Output the [X, Y] coordinate of the center of the cell containing the given text.  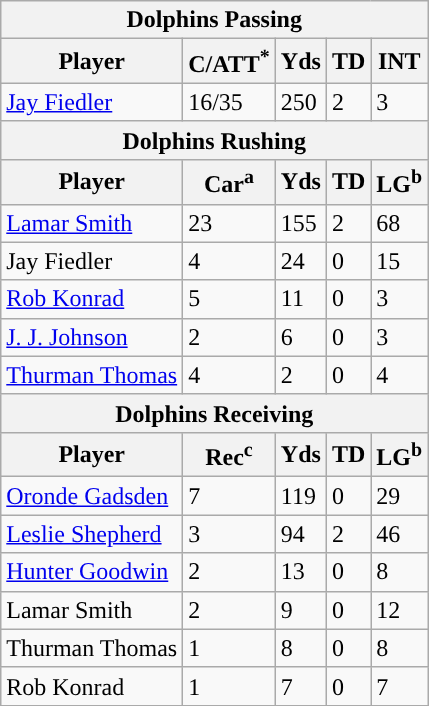
12 [400, 610]
Dolphins Receiving [214, 413]
5 [230, 299]
155 [300, 223]
119 [300, 496]
Recc [230, 454]
29 [400, 496]
INT [400, 62]
46 [400, 534]
Oronde Gadsden [92, 496]
16/35 [230, 102]
250 [300, 102]
13 [300, 572]
C/ATT* [230, 62]
Dolphins Passing [214, 20]
15 [400, 261]
24 [300, 261]
Leslie Shepherd [92, 534]
94 [300, 534]
9 [300, 610]
Dolphins Rushing [214, 140]
6 [300, 337]
J. J. Johnson [92, 337]
11 [300, 299]
23 [230, 223]
Hunter Goodwin [92, 572]
68 [400, 223]
Cara [230, 182]
